Scan for the cell matching the given text and deliver its (x, y) coordinate at center. 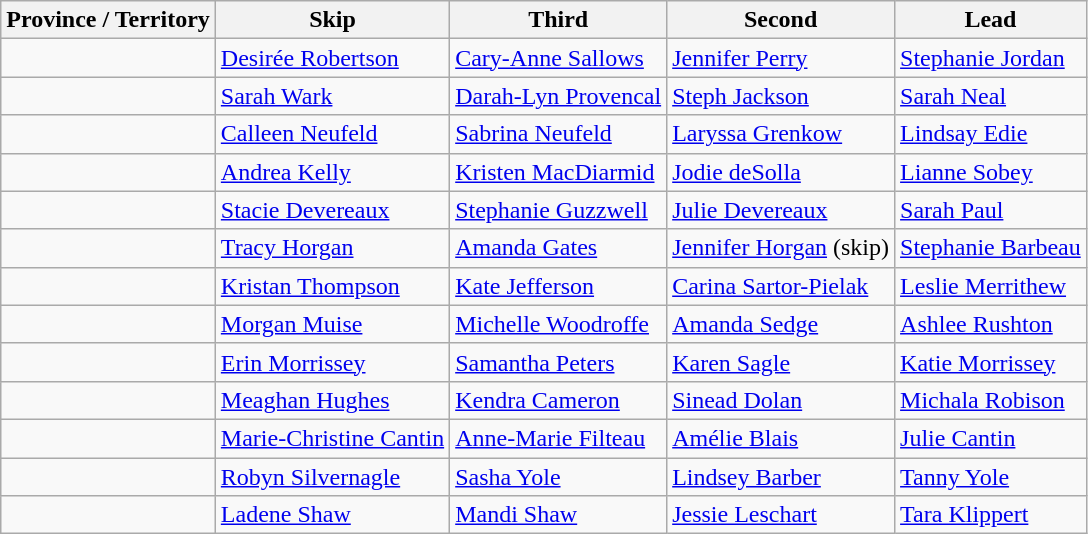
Morgan Muise (332, 324)
Sabrina Neufeld (558, 134)
Tracy Horgan (332, 248)
Third (558, 20)
Sarah Neal (991, 96)
Andrea Kelly (332, 172)
Julie Cantin (991, 438)
Jennifer Horgan (skip) (781, 248)
Sasha Yole (558, 477)
Darah-Lyn Provencal (558, 96)
Erin Morrissey (332, 362)
Julie Devereaux (781, 210)
Amanda Sedge (781, 324)
Kristan Thompson (332, 286)
Stephanie Barbeau (991, 248)
Mandi Shaw (558, 515)
Stephanie Jordan (991, 58)
Steph Jackson (781, 96)
Kristen MacDiarmid (558, 172)
Robyn Silvernagle (332, 477)
Laryssa Grenkow (781, 134)
Calleen Neufeld (332, 134)
Desirée Robertson (332, 58)
Skip (332, 20)
Kendra Cameron (558, 400)
Michala Robison (991, 400)
Kate Jefferson (558, 286)
Carina Sartor-Pielak (781, 286)
Tanny Yole (991, 477)
Amanda Gates (558, 248)
Lianne Sobey (991, 172)
Karen Sagle (781, 362)
Lindsay Edie (991, 134)
Marie-Christine Cantin (332, 438)
Lindsey Barber (781, 477)
Katie Morrissey (991, 362)
Second (781, 20)
Samantha Peters (558, 362)
Lead (991, 20)
Amélie Blais (781, 438)
Stacie Devereaux (332, 210)
Jennifer Perry (781, 58)
Ashlee Rushton (991, 324)
Cary-Anne Sallows (558, 58)
Tara Klippert (991, 515)
Sarah Paul (991, 210)
Jodie deSolla (781, 172)
Sarah Wark (332, 96)
Meaghan Hughes (332, 400)
Leslie Merrithew (991, 286)
Province / Territory (108, 20)
Anne-Marie Filteau (558, 438)
Sinead Dolan (781, 400)
Ladene Shaw (332, 515)
Jessie Leschart (781, 515)
Michelle Woodroffe (558, 324)
Stephanie Guzzwell (558, 210)
